From the cell containing the given text, extract its center point as [x, y] coordinate. 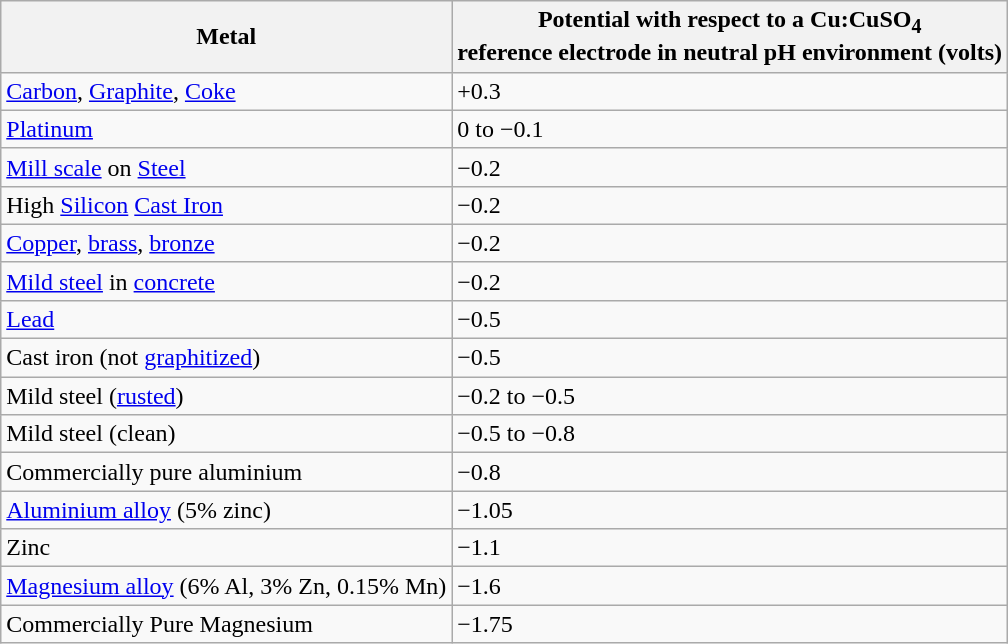
Mild steel (rusted) [226, 396]
0 to −0.1 [730, 129]
Lead [226, 319]
−0.8 [730, 472]
−1.75 [730, 624]
Zinc [226, 548]
Cast iron (not graphitized) [226, 358]
Potential with respect to a Cu:CuSO4reference electrode in neutral pH environment (volts) [730, 36]
−0.5 to −0.8 [730, 434]
Commercially pure aluminium [226, 472]
High Silicon Cast Iron [226, 205]
+0.3 [730, 91]
Mill scale on Steel [226, 167]
Commercially Pure Magnesium [226, 624]
−1.05 [730, 510]
Mild steel in concrete [226, 281]
Mild steel (clean) [226, 434]
Copper, brass, bronze [226, 243]
Aluminium alloy (5% zinc) [226, 510]
−1.1 [730, 548]
Carbon, Graphite, Coke [226, 91]
−1.6 [730, 586]
−0.2 to −0.5 [730, 396]
Platinum [226, 129]
Magnesium alloy (6% Al, 3% Zn, 0.15% Mn) [226, 586]
Metal [226, 36]
